For the text-containing cell, return its midpoint in (x, y) coordinate format. 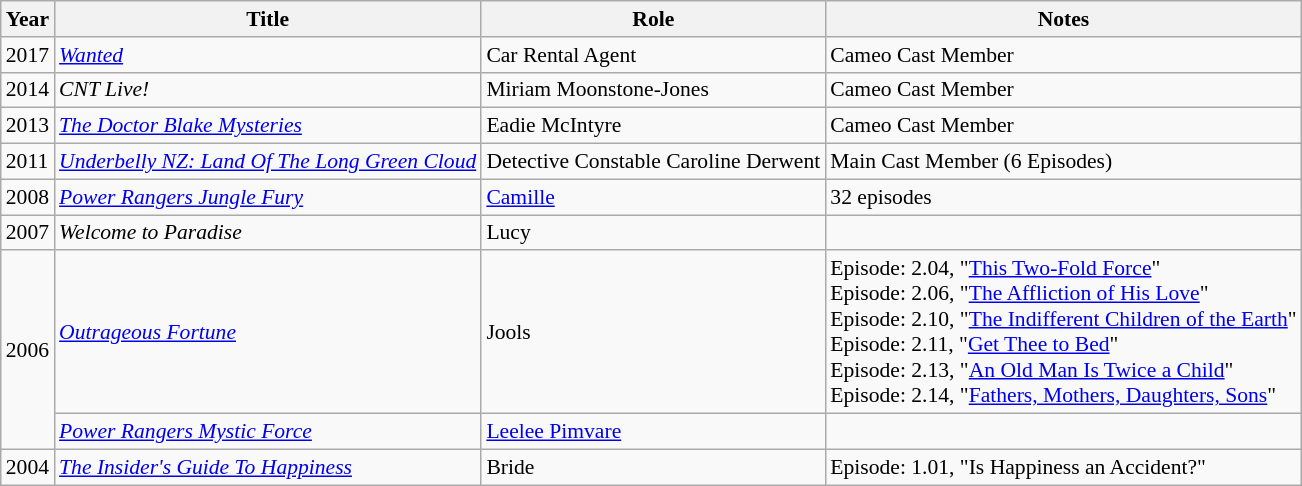
Car Rental Agent (653, 55)
Power Rangers Mystic Force (268, 432)
Notes (1063, 19)
Power Rangers Jungle Fury (268, 197)
Main Cast Member (6 Episodes) (1063, 162)
2007 (28, 233)
2017 (28, 55)
Episode: 1.01, "Is Happiness an Accident?" (1063, 467)
CNT Live! (268, 90)
Underbelly NZ: Land Of The Long Green Cloud (268, 162)
Jools (653, 332)
Leelee Pimvare (653, 432)
Bride (653, 467)
Lucy (653, 233)
Camille (653, 197)
Year (28, 19)
The Doctor Blake Mysteries (268, 126)
Wanted (268, 55)
Role (653, 19)
2013 (28, 126)
Detective Constable Caroline Derwent (653, 162)
Eadie McIntyre (653, 126)
2006 (28, 350)
Welcome to Paradise (268, 233)
Title (268, 19)
2011 (28, 162)
Miriam Moonstone-Jones (653, 90)
32 episodes (1063, 197)
2014 (28, 90)
2008 (28, 197)
The Insider's Guide To Happiness (268, 467)
Outrageous Fortune (268, 332)
2004 (28, 467)
